Return [x, y] of the center of cell containing provided text 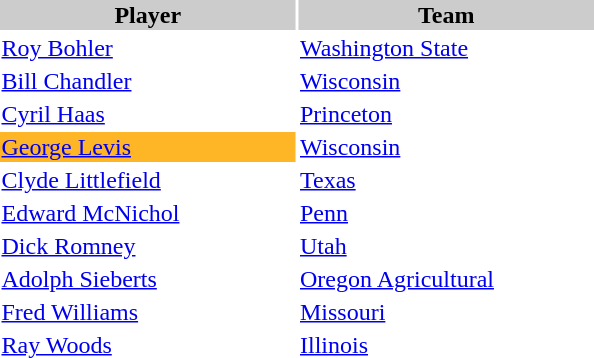
Fred Williams [148, 312]
Utah [446, 246]
Princeton [446, 114]
Oregon Agricultural [446, 279]
George Levis [148, 147]
Penn [446, 213]
Missouri [446, 312]
Washington State [446, 48]
Adolph Sieberts [148, 279]
Cyril Haas [148, 114]
Texas [446, 180]
Team [446, 15]
Dick Romney [148, 246]
Bill Chandler [148, 81]
Edward McNichol [148, 213]
Player [148, 15]
Clyde Littlefield [148, 180]
Roy Bohler [148, 48]
